Provide the (x, y) coordinate of the cell's center where the given text is located.  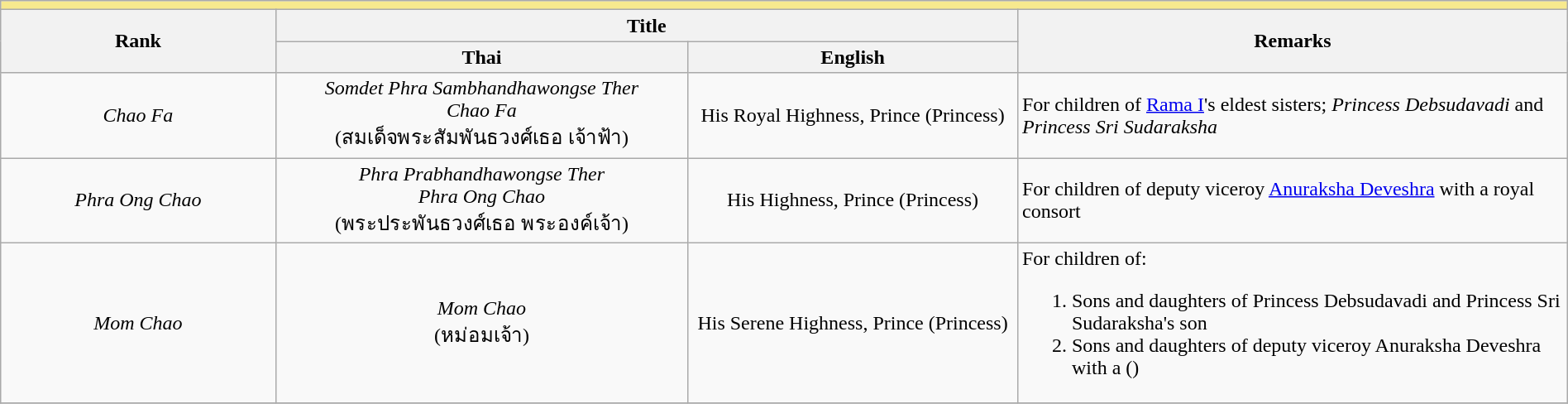
For children of Rama I's eldest sisters; Princess Debsudavadi and Princess Sri Sudaraksha (1292, 116)
Phra Ong Chao (138, 200)
His Royal Highness, Prince (Princess) (853, 116)
Rank (138, 41)
English (853, 57)
Remarks (1292, 41)
His Serene Highness, Prince (Princess) (853, 323)
Somdet Phra Sambhandhawongse Ther Chao Fa (สมเด็จพระสัมพันธวงศ์เธอ เจ้าฟ้า) (481, 116)
His Highness, Prince (Princess) (853, 200)
Thai (481, 57)
Mom Chao (138, 323)
Title (647, 26)
For children of deputy viceroy Anuraksha Deveshra with a royal consort (1292, 200)
Phra Prabhandhawongse Ther Phra Ong Chao (พระประพันธวงศ์เธอ พระองค์เจ้า) (481, 200)
Chao Fa (138, 116)
Mom Chao (หม่อมเจ้า) (481, 323)
